Detect which cell encompasses the target text, then output its [X, Y] center coordinate. 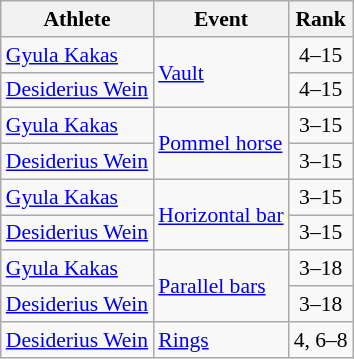
Parallel bars [220, 286]
4, 6–8 [321, 340]
Rings [220, 340]
Horizontal bar [220, 214]
Pommel horse [220, 144]
Rank [321, 19]
Event [220, 19]
Athlete [77, 19]
Vault [220, 72]
